Provide the (x, y) coordinate of the cell's center where the given text is located.  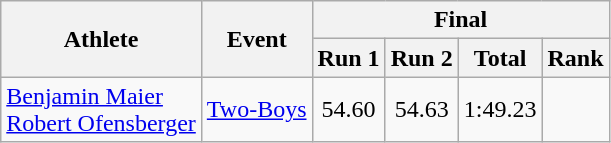
54.60 (348, 110)
Rank (576, 58)
Two-Boys (256, 110)
Run 2 (422, 58)
54.63 (422, 110)
Event (256, 39)
Athlete (102, 39)
1:49.23 (500, 110)
Total (500, 58)
Benjamin MaierRobert Ofensberger (102, 110)
Final (460, 20)
Run 1 (348, 58)
